Search for the cell housing the specified text and yield its (X, Y) center coordinate. 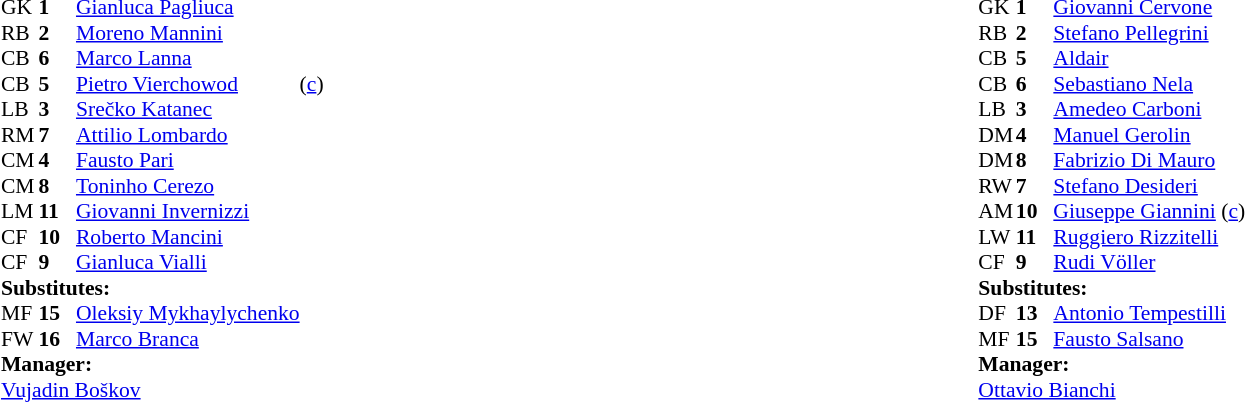
LW (997, 237)
Amedeo Carboni (1149, 109)
FW (20, 339)
Giuseppe Giannini (c) (1149, 211)
Attilio Lombardo (188, 135)
Antonio Tempestilli (1149, 313)
Rudi Völler (1149, 263)
Giovanni Invernizzi (188, 211)
Marco Lanna (188, 59)
Marco Branca (188, 339)
Manuel Gerolin (1149, 135)
Ruggiero Rizzitelli (1149, 237)
Stefano Desideri (1149, 186)
RW (997, 186)
Fausto Pari (188, 161)
Gianluca Vialli (188, 263)
Roberto Mancini (188, 237)
Pietro Vierchowod (188, 84)
Oleksiy Mykhaylychenko (188, 313)
DF (997, 313)
Fabrizio Di Mauro (1149, 161)
RM (20, 135)
Stefano Pellegrini (1149, 33)
Toninho Cerezo (188, 186)
Srečko Katanec (188, 109)
16 (57, 339)
Sebastiano Nela (1149, 84)
(c) (312, 84)
13 (1035, 313)
AM (997, 211)
Fausto Salsano (1149, 339)
Moreno Mannini (188, 33)
Aldair (1149, 59)
LM (20, 211)
